Capture the cell that displays the provided text and extract its (X, Y) central coordinate. 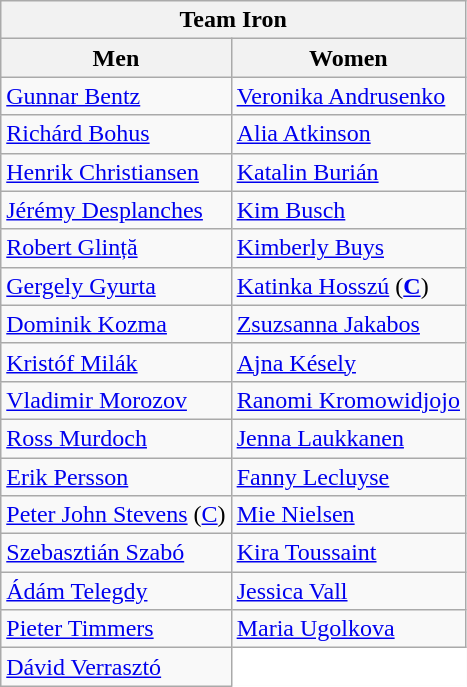
Gergely Gyurta (116, 286)
Szebasztián Szabó (116, 553)
Fanny Lecluyse (348, 477)
Richárd Bohus (116, 134)
Maria Ugolkova (348, 629)
Women (348, 58)
Ross Murdoch (116, 438)
Jessica Vall (348, 591)
Ádám Telegdy (116, 591)
Dominik Kozma (116, 324)
Vladimir Morozov (116, 400)
Katinka Hosszú (C) (348, 286)
Zsuzsanna Jakabos (348, 324)
Kim Busch (348, 210)
Gunnar Bentz (116, 96)
Team Iron (234, 20)
Ranomi Kromowidjojo (348, 400)
Veronika Andrusenko (348, 96)
Robert Glință (116, 248)
Men (116, 58)
Erik Persson (116, 477)
Kristóf Milák (116, 362)
Kira Toussaint (348, 553)
Peter John Stevens (C) (116, 515)
Henrik Christiansen (116, 172)
Ajna Késely (348, 362)
Mie Nielsen (348, 515)
Pieter Timmers (116, 629)
Kimberly Buys (348, 248)
Alia Atkinson (348, 134)
Jenna Laukkanen (348, 438)
Katalin Burián (348, 172)
Dávid Verrasztó (116, 667)
Jérémy Desplanches (116, 210)
